Pinpoint the cell where the given text exists, returning its [X, Y] midpoint coordinate. 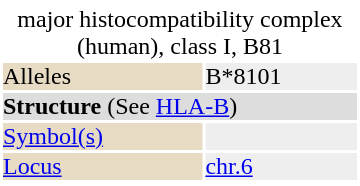
Locus [102, 166]
Symbol(s) [102, 136]
Alleles [102, 76]
Structure (See HLA-B) [180, 106]
chr.6 [281, 166]
major histocompatibility complex (human), class I, B81 [180, 33]
B*8101 [281, 76]
